For the text-containing cell, return its midpoint in (x, y) coordinate format. 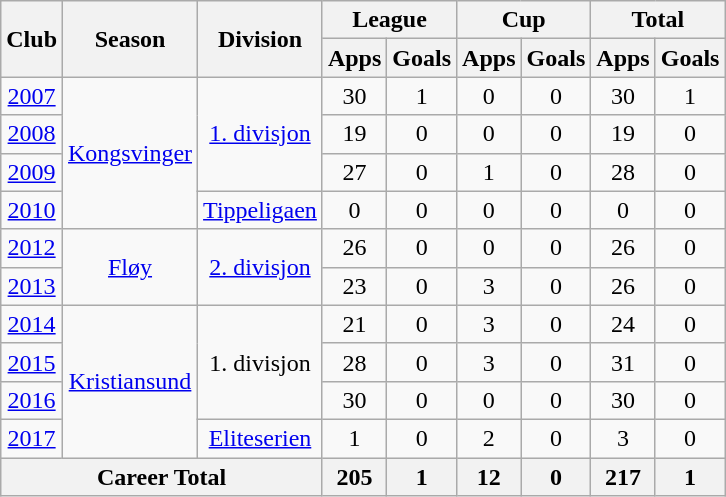
Fløy (130, 267)
2016 (32, 400)
Division (260, 39)
2009 (32, 172)
21 (354, 324)
Eliteserien (260, 438)
31 (623, 362)
Kristiansund (130, 381)
2014 (32, 324)
Tippeligaen (260, 210)
217 (623, 477)
2007 (32, 96)
2017 (32, 438)
Season (130, 39)
205 (354, 477)
2 (489, 438)
2012 (32, 248)
23 (354, 286)
Career Total (162, 477)
24 (623, 324)
2015 (32, 362)
2. divisjon (260, 267)
Club (32, 39)
2010 (32, 210)
12 (489, 477)
27 (354, 172)
2013 (32, 286)
Cup (524, 20)
League (389, 20)
Kongsvinger (130, 153)
2008 (32, 134)
Total (658, 20)
